For the text-containing cell, return its midpoint in [x, y] coordinate format. 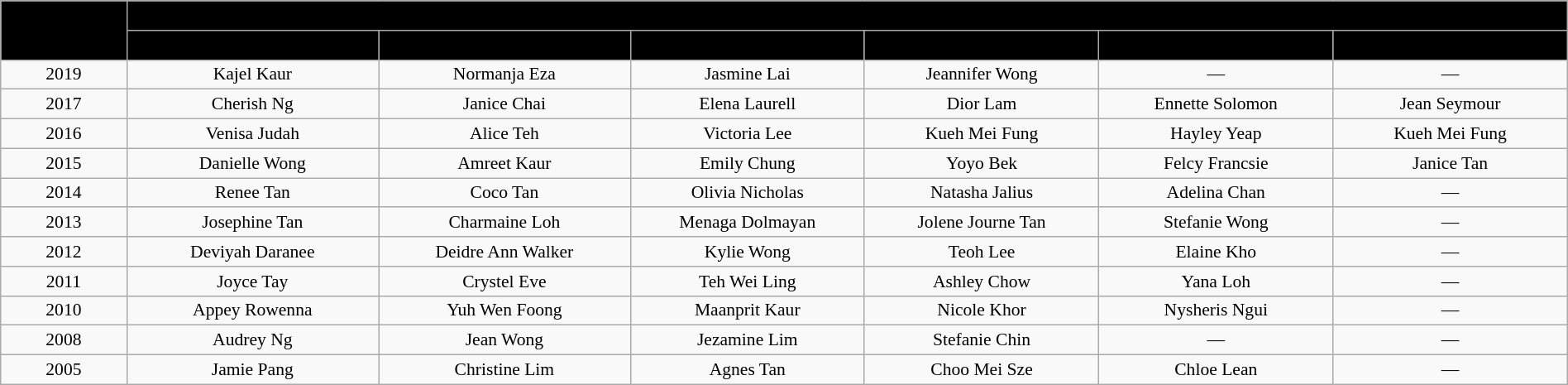
Teh Wei Ling [748, 282]
Choo Mei Sze [981, 370]
Appey Rowenna [253, 310]
Eco-Beauty [1451, 46]
2014 [64, 193]
Jean Wong [504, 340]
Miss Earth Malaysia Elemental Court Titlists [847, 16]
Coco Tan [504, 193]
Kylie Wong [748, 252]
Natasha Jalius [981, 193]
Elaine Kho [1216, 252]
Crystel Eve [504, 282]
Adelina Chan [1216, 193]
Venisa Judah [253, 134]
2010 [64, 310]
Jasmine Lai [748, 75]
2013 [64, 223]
2012 [64, 252]
2015 [64, 163]
Nysheris Ngui [1216, 310]
Kajel Kaur [253, 75]
Audrey Ng [253, 340]
2011 [64, 282]
Air [504, 46]
Normanja Eza [504, 75]
Chloe Lean [1216, 370]
Janice Chai [504, 104]
2017 [64, 104]
Cherish Ng [253, 104]
Fire [981, 46]
Victoria Lee [748, 134]
Josephine Tan [253, 223]
Jean Seymour [1451, 104]
Deidre Ann Walker [504, 252]
Felcy Francsie [1216, 163]
Christine Lim [504, 370]
Emily Chung [748, 163]
Deviyah Daranee [253, 252]
Hayley Yeap [1216, 134]
2016 [64, 134]
Agnes Tan [748, 370]
Jeannifer Wong [981, 75]
Teoh Lee [981, 252]
Maanprit Kaur [748, 310]
Dior Lam [981, 104]
Janice Tan [1451, 163]
Olivia Nicholas [748, 193]
Year [64, 30]
Yuh Wen Foong [504, 310]
Ashley Chow [981, 282]
Water [748, 46]
Jezamine Lim [748, 340]
Yana Loh [1216, 282]
Jamie Pang [253, 370]
2005 [64, 370]
Renee Tan [253, 193]
Amreet Kaur [504, 163]
Alice Teh [504, 134]
Jolene Journe Tan [981, 223]
Elena Laurell [748, 104]
Stefanie Wong [1216, 223]
Ennette Solomon [1216, 104]
Eco-Tourism [1216, 46]
Nicole Khor [981, 310]
Charmaine Loh [504, 223]
Yoyo Bek [981, 163]
Joyce Tay [253, 282]
Menaga Dolmayan [748, 223]
Danielle Wong [253, 163]
2008 [64, 340]
Earth [253, 46]
Stefanie Chin [981, 340]
2019 [64, 75]
